Pinpoint the cell where the given text exists, returning its [x, y] midpoint coordinate. 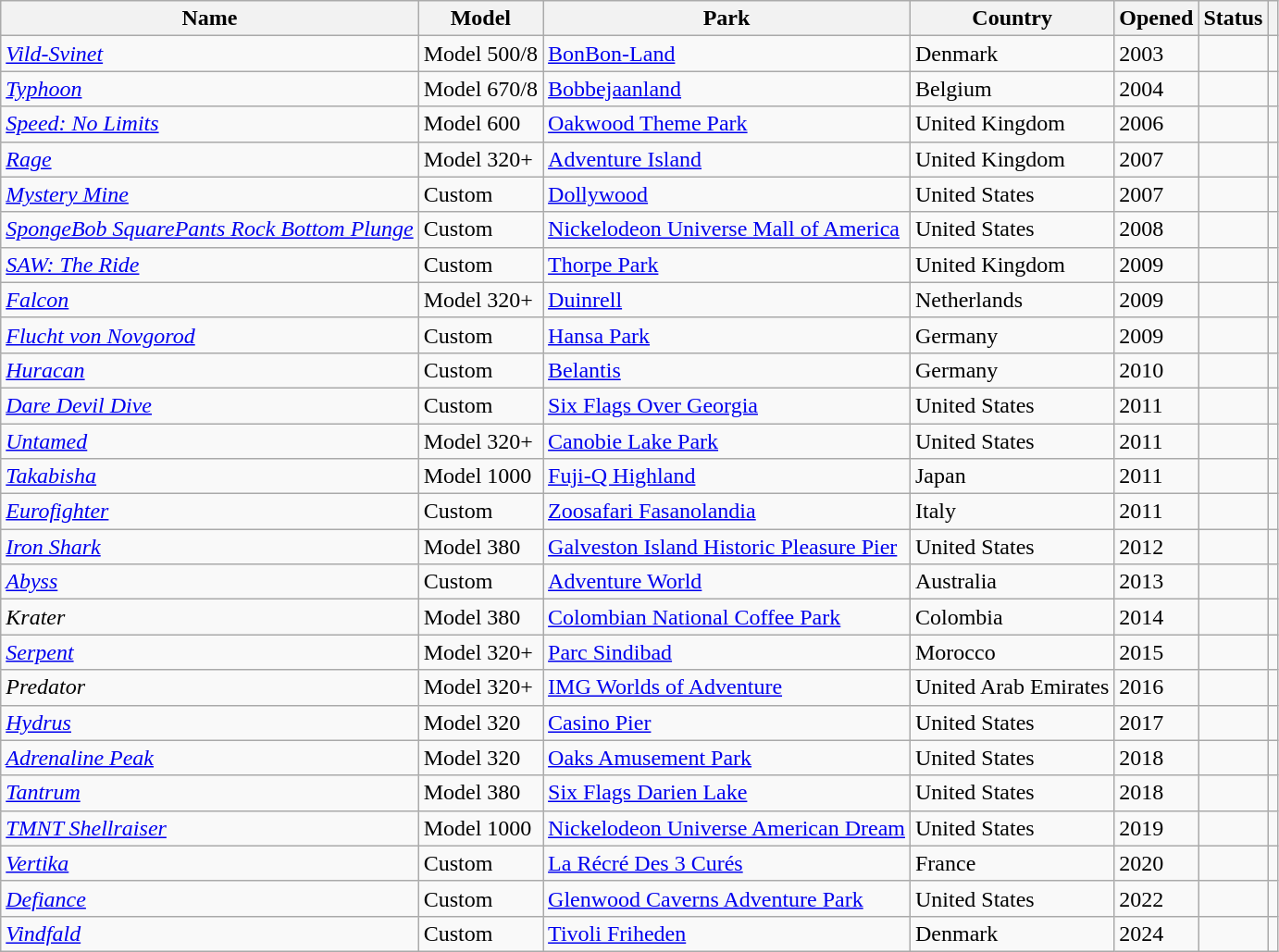
Six Flags Over Georgia [727, 405]
Krater [209, 617]
Australia [1012, 582]
Name [209, 19]
Morocco [1012, 652]
Model 500/8 [480, 54]
Belantis [727, 370]
Oaks Amusement Park [727, 758]
Thorpe Park [727, 265]
Status [1233, 19]
Colombian National Coffee Park [727, 617]
Rage [209, 159]
Duinrell [727, 300]
Dare Devil Dive [209, 405]
Galveston Island Historic Pleasure Pier [727, 547]
Falcon [209, 300]
Glenwood Caverns Adventure Park [727, 898]
2013 [1157, 582]
Mystery Mine [209, 194]
SAW: The Ride [209, 265]
Canobie Lake Park [727, 441]
Zoosafari Fasanolandia [727, 512]
Colombia [1012, 617]
Adventure World [727, 582]
Netherlands [1012, 300]
Abyss [209, 582]
2022 [1157, 898]
Defiance [209, 898]
2020 [1157, 863]
Parc Sindibad [727, 652]
Dollywood [727, 194]
La Récré Des 3 Curés [727, 863]
Bobbejaanland [727, 89]
2024 [1157, 933]
Typhoon [209, 89]
Tivoli Friheden [727, 933]
2017 [1157, 723]
IMG Worlds of Adventure [727, 687]
Japan [1012, 476]
Model [480, 19]
TMNT Shellraiser [209, 828]
Tantrum [209, 793]
Nickelodeon Universe American Dream [727, 828]
Takabisha [209, 476]
Nickelodeon Universe Mall of America [727, 229]
2012 [1157, 547]
Eurofighter [209, 512]
Hansa Park [727, 335]
Italy [1012, 512]
Model 670/8 [480, 89]
2003 [1157, 54]
Huracan [209, 370]
Adventure Island [727, 159]
Belgium [1012, 89]
Opened [1157, 19]
Serpent [209, 652]
2010 [1157, 370]
2008 [1157, 229]
2019 [1157, 828]
Six Flags Darien Lake [727, 793]
Untamed [209, 441]
Adrenaline Peak [209, 758]
Fuji-Q Highland [727, 476]
Speed: No Limits [209, 124]
Predator [209, 687]
Oakwood Theme Park [727, 124]
Iron Shark [209, 547]
2006 [1157, 124]
2016 [1157, 687]
Hydrus [209, 723]
2014 [1157, 617]
2015 [1157, 652]
Vertika [209, 863]
Vild-Svinet [209, 54]
SpongeBob SquarePants Rock Bottom Plunge [209, 229]
Country [1012, 19]
United Arab Emirates [1012, 687]
France [1012, 863]
Flucht von Novgorod [209, 335]
Casino Pier [727, 723]
BonBon-Land [727, 54]
Vindfald [209, 933]
2004 [1157, 89]
Model 600 [480, 124]
Park [727, 19]
